Locate the cell with the specified text and output its (x, y) center coordinate. 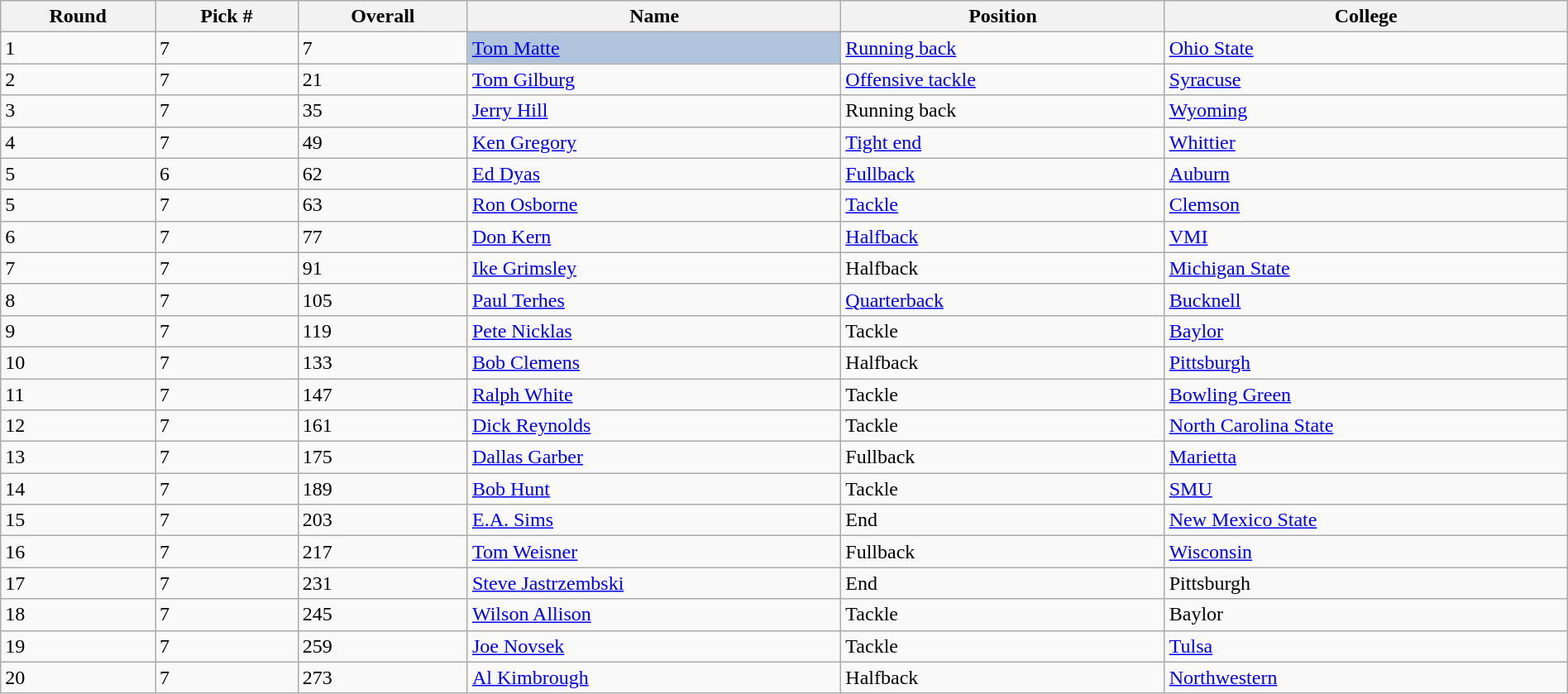
Michigan State (1366, 268)
North Carolina State (1366, 426)
Pick # (227, 17)
203 (382, 520)
175 (382, 457)
E.A. Sims (653, 520)
SMU (1366, 489)
63 (382, 205)
62 (382, 174)
Wyoming (1366, 111)
Northwestern (1366, 677)
119 (382, 331)
13 (78, 457)
Tom Matte (653, 48)
3 (78, 111)
16 (78, 552)
Whittier (1366, 142)
Offensive tackle (1002, 79)
21 (382, 79)
Marietta (1366, 457)
12 (78, 426)
Ed Dyas (653, 174)
Ken Gregory (653, 142)
Bob Hunt (653, 489)
133 (382, 362)
17 (78, 583)
19 (78, 646)
Round (78, 17)
49 (382, 142)
Ohio State (1366, 48)
15 (78, 520)
Ralph White (653, 395)
VMI (1366, 237)
10 (78, 362)
Overall (382, 17)
245 (382, 615)
231 (382, 583)
161 (382, 426)
4 (78, 142)
Bowling Green (1366, 395)
273 (382, 677)
11 (78, 395)
20 (78, 677)
14 (78, 489)
Bob Clemens (653, 362)
189 (382, 489)
Position (1002, 17)
77 (382, 237)
Syracuse (1366, 79)
2 (78, 79)
259 (382, 646)
Don Kern (653, 237)
Ron Osborne (653, 205)
35 (382, 111)
217 (382, 552)
Paul Terhes (653, 299)
Wisconsin (1366, 552)
8 (78, 299)
Dallas Garber (653, 457)
Al Kimbrough (653, 677)
Ike Grimsley (653, 268)
Bucknell (1366, 299)
Tight end (1002, 142)
9 (78, 331)
Tom Gilburg (653, 79)
Tom Weisner (653, 552)
College (1366, 17)
Clemson (1366, 205)
Pete Nicklas (653, 331)
18 (78, 615)
New Mexico State (1366, 520)
Dick Reynolds (653, 426)
Joe Novsek (653, 646)
147 (382, 395)
Quarterback (1002, 299)
105 (382, 299)
Jerry Hill (653, 111)
91 (382, 268)
Tulsa (1366, 646)
Steve Jastrzembski (653, 583)
1 (78, 48)
Name (653, 17)
Wilson Allison (653, 615)
Auburn (1366, 174)
